From the cell containing the given text, extract its center point as [x, y] coordinate. 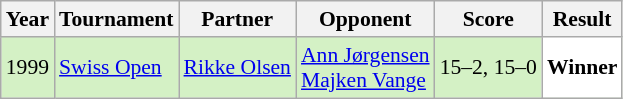
Swiss Open [116, 68]
Tournament [116, 19]
Year [28, 19]
1999 [28, 68]
Result [582, 19]
Opponent [366, 19]
Ann Jørgensen Majken Vange [366, 68]
Rikke Olsen [238, 68]
Winner [582, 68]
Partner [238, 19]
Score [488, 19]
15–2, 15–0 [488, 68]
